Scan for the cell matching the given text and deliver its [x, y] coordinate at center. 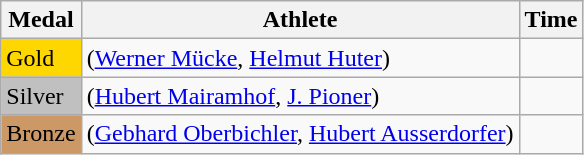
Medal [41, 20]
Gold [41, 58]
(Werner Mücke, Helmut Huter) [300, 58]
Time [551, 20]
Athlete [300, 20]
Bronze [41, 134]
(Gebhard Oberbichler, Hubert Ausserdorfer) [300, 134]
(Hubert Mairamhof, J. Pioner) [300, 96]
Silver [41, 96]
